Extract the [x, y] coordinate from the center of the cell holding the provided text.  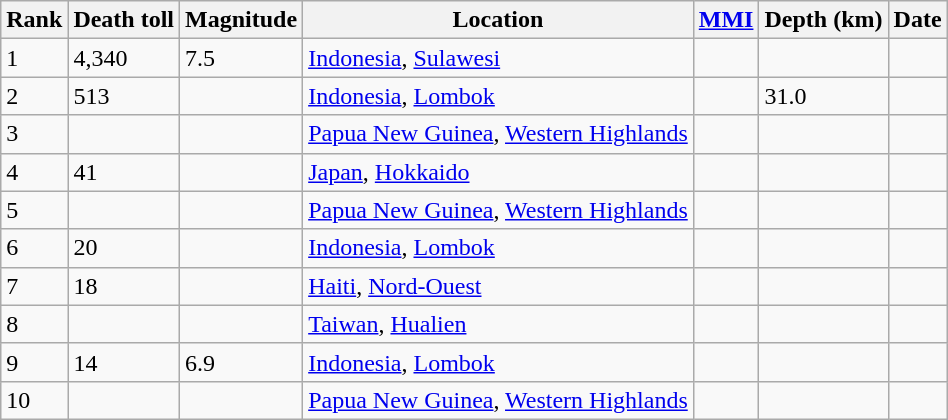
3 [34, 134]
1 [34, 58]
20 [124, 248]
Location [498, 20]
4 [34, 172]
MMI [726, 20]
Death toll [124, 20]
Haiti, Nord-Ouest [498, 286]
5 [34, 210]
513 [124, 96]
7.5 [242, 58]
6.9 [242, 362]
7 [34, 286]
Taiwan, Hualien [498, 324]
41 [124, 172]
Magnitude [242, 20]
Rank [34, 20]
9 [34, 362]
18 [124, 286]
4,340 [124, 58]
Indonesia, Sulawesi [498, 58]
6 [34, 248]
14 [124, 362]
8 [34, 324]
Depth (km) [824, 20]
Japan, Hokkaido [498, 172]
Date [918, 20]
31.0 [824, 96]
2 [34, 96]
10 [34, 400]
